Identify which cell holds the provided text, then report its [X, Y] central coordinate. 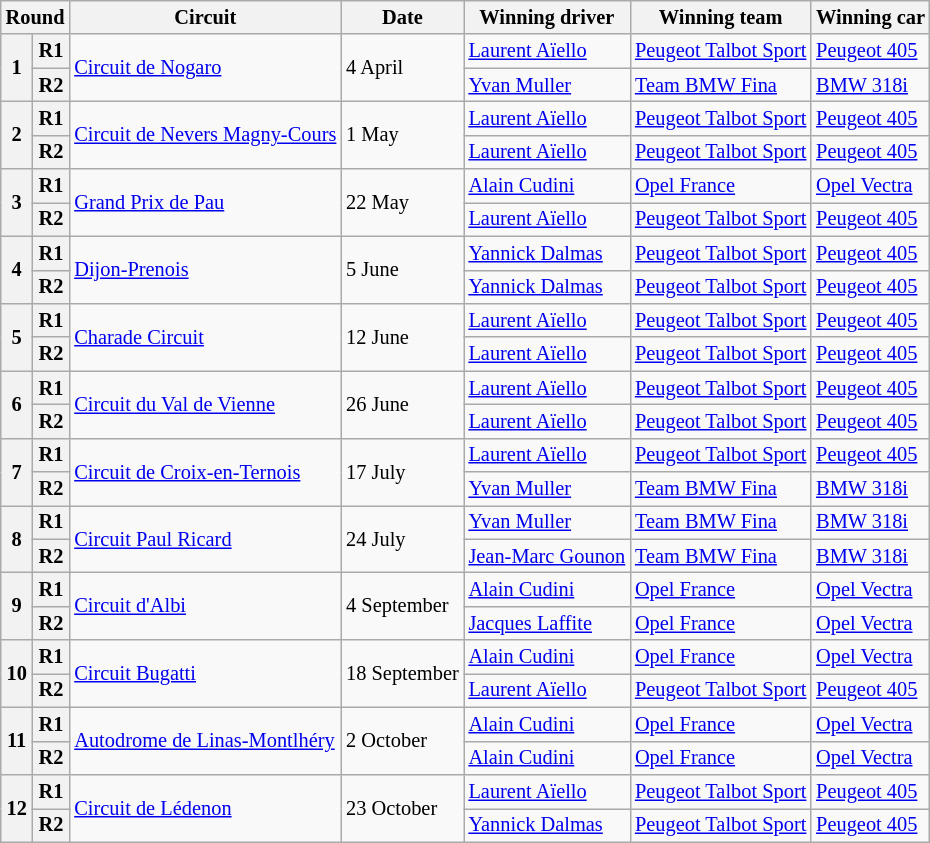
5 [17, 336]
Circuit du Val de Vienne [205, 404]
9 [17, 606]
12 June [402, 336]
Circuit de Nevers Magny-Cours [205, 134]
Circuit Paul Ricard [205, 538]
Autodrome de Linas-Montlhéry [205, 740]
1 May [402, 134]
4 April [402, 68]
26 June [402, 404]
Jean-Marc Gounon [547, 556]
Date [402, 17]
Circuit de Lédenon [205, 808]
Circuit Bugatti [205, 674]
11 [17, 740]
18 September [402, 674]
8 [17, 538]
Circuit d'Albi [205, 606]
12 [17, 808]
2 [17, 134]
4 September [402, 606]
Winning driver [547, 17]
Grand Prix de Pau [205, 202]
5 June [402, 270]
Circuit de Croix-en-Ternois [205, 472]
17 July [402, 472]
Winning car [870, 17]
6 [17, 404]
23 October [402, 808]
10 [17, 674]
Charade Circuit [205, 336]
Dijon-Prenois [205, 270]
4 [17, 270]
Jacques Laffite [547, 623]
22 May [402, 202]
24 July [402, 538]
Circuit de Nogaro [205, 68]
2 October [402, 740]
Round [36, 17]
7 [17, 472]
Winning team [720, 17]
1 [17, 68]
Circuit [205, 17]
3 [17, 202]
